From the cell containing the given text, extract its center point as (x, y) coordinate. 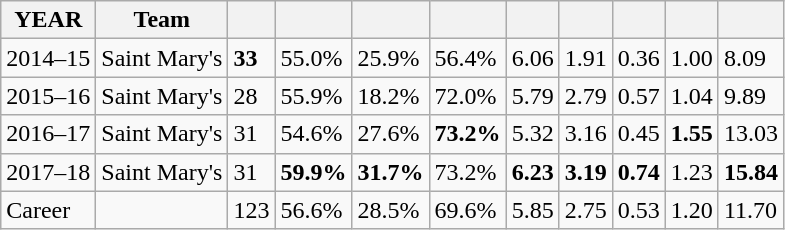
2015–16 (48, 96)
27.6% (390, 134)
123 (252, 210)
59.9% (314, 172)
56.4% (468, 58)
Team (162, 20)
0.45 (638, 134)
2.75 (586, 210)
1.91 (586, 58)
3.16 (586, 134)
6.06 (532, 58)
28 (252, 96)
1.20 (692, 210)
18.2% (390, 96)
69.6% (468, 210)
15.84 (750, 172)
33 (252, 58)
56.6% (314, 210)
1.55 (692, 134)
54.6% (314, 134)
2017–18 (48, 172)
72.0% (468, 96)
5.85 (532, 210)
5.79 (532, 96)
6.23 (532, 172)
1.23 (692, 172)
13.03 (750, 134)
2.79 (586, 96)
2014–15 (48, 58)
0.57 (638, 96)
0.36 (638, 58)
3.19 (586, 172)
1.00 (692, 58)
2016–17 (48, 134)
8.09 (750, 58)
0.53 (638, 210)
5.32 (532, 134)
25.9% (390, 58)
11.70 (750, 210)
55.9% (314, 96)
9.89 (750, 96)
28.5% (390, 210)
1.04 (692, 96)
YEAR (48, 20)
55.0% (314, 58)
0.74 (638, 172)
Career (48, 210)
31.7% (390, 172)
